Scan for the cell matching the given text and deliver its [X, Y] coordinate at center. 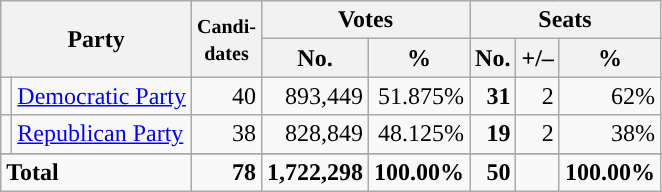
Total [96, 172]
Republican Party [102, 134]
51.875% [420, 96]
48.125% [420, 134]
Seats [566, 20]
Democratic Party [102, 96]
78 [226, 172]
50 [493, 172]
Votes [365, 20]
62% [610, 96]
38 [226, 134]
31 [493, 96]
893,449 [314, 96]
Party [96, 39]
19 [493, 134]
Candi-dates [226, 39]
+/– [538, 58]
40 [226, 96]
38% [610, 134]
828,849 [314, 134]
1,722,298 [314, 172]
